Detect which cell encompasses the target text, then output its (x, y) center coordinate. 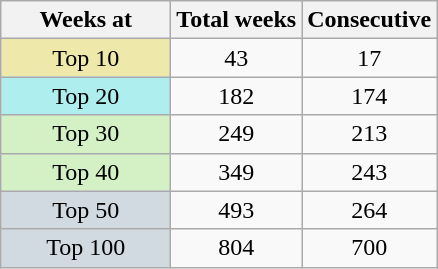
17 (370, 58)
Top 100 (86, 248)
Top 20 (86, 96)
213 (370, 134)
182 (236, 96)
243 (370, 172)
Top 40 (86, 172)
Total weeks (236, 20)
Top 30 (86, 134)
264 (370, 210)
493 (236, 210)
804 (236, 248)
174 (370, 96)
Top 10 (86, 58)
249 (236, 134)
Weeks at (86, 20)
349 (236, 172)
700 (370, 248)
Top 50 (86, 210)
43 (236, 58)
Consecutive (370, 20)
